Extract the [x, y] coordinate from the center of the cell holding the provided text.  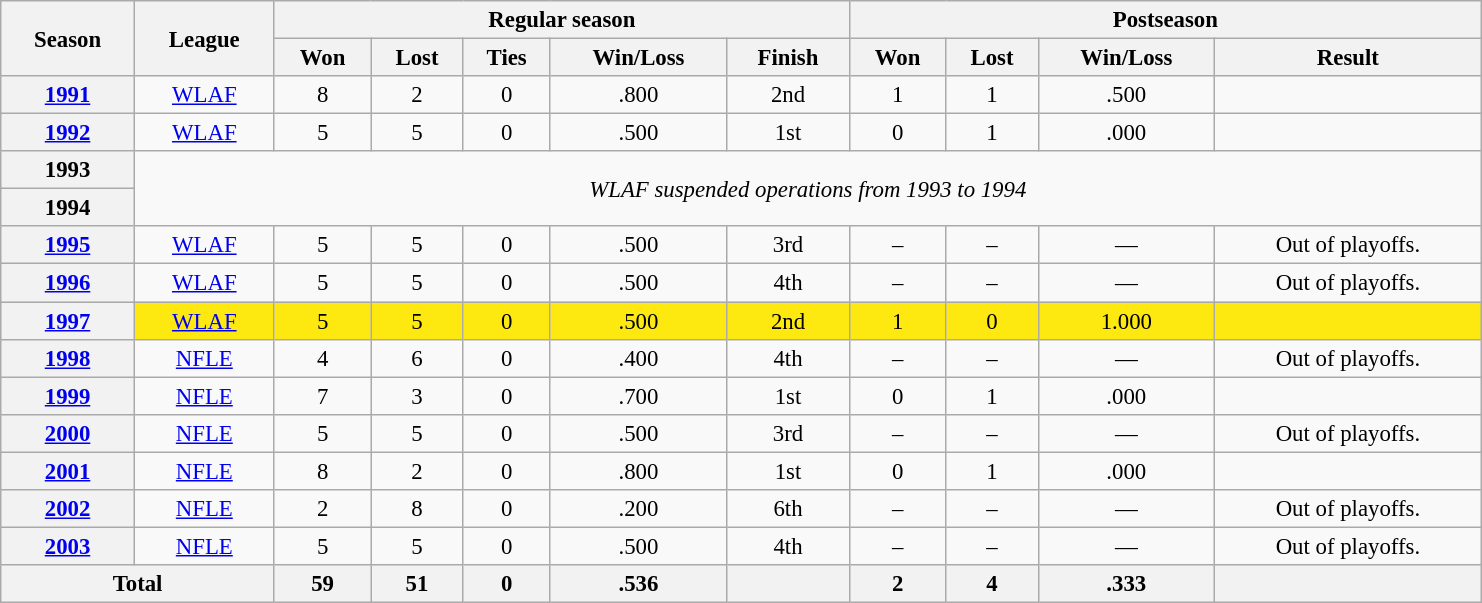
Postseason [1165, 20]
2000 [68, 433]
.536 [638, 584]
1999 [68, 396]
.333 [1126, 584]
Finish [788, 58]
Regular season [562, 20]
7 [322, 396]
League [204, 38]
3 [417, 396]
Ties [506, 58]
1.000 [1126, 321]
1995 [68, 245]
2001 [68, 471]
WLAF suspended operations from 1993 to 1994 [808, 188]
.400 [638, 358]
1994 [68, 208]
Season [68, 38]
.700 [638, 396]
6th [788, 509]
1998 [68, 358]
2003 [68, 546]
1992 [68, 133]
2002 [68, 509]
59 [322, 584]
1996 [68, 283]
Result [1348, 58]
1991 [68, 95]
Total [138, 584]
1993 [68, 170]
.200 [638, 509]
1997 [68, 321]
6 [417, 358]
51 [417, 584]
